Provide the (X, Y) coordinate of the cell's center where the given text is located.  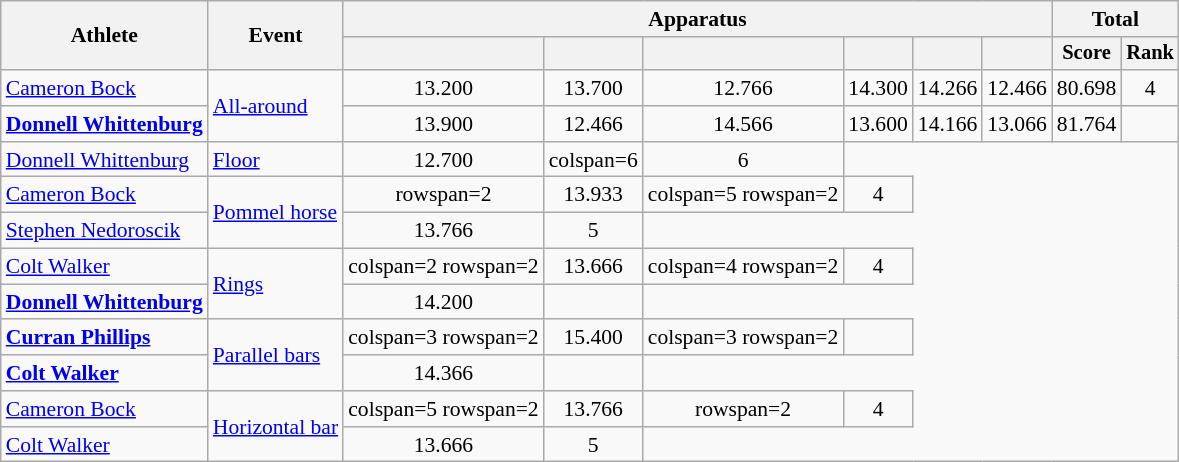
13.066 (1016, 124)
Curran Phillips (104, 338)
81.764 (1086, 124)
colspan=2 rowspan=2 (444, 267)
Score (1086, 54)
80.698 (1086, 88)
6 (744, 160)
14.266 (948, 88)
Apparatus (698, 19)
colspan=4 rowspan=2 (744, 267)
13.900 (444, 124)
13.600 (878, 124)
Rings (276, 284)
Parallel bars (276, 356)
14.366 (444, 373)
14.300 (878, 88)
12.700 (444, 160)
Pommel horse (276, 212)
All-around (276, 106)
13.200 (444, 88)
Total (1116, 19)
13.666 (594, 267)
14.166 (948, 124)
13.933 (594, 195)
13.700 (594, 88)
5 (594, 231)
Horizontal bar (276, 426)
Athlete (104, 36)
Floor (276, 160)
15.400 (594, 338)
Stephen Nedoroscik (104, 231)
colspan=6 (594, 160)
12.766 (744, 88)
14.200 (444, 302)
14.566 (744, 124)
Event (276, 36)
Rank (1150, 54)
